Capture the cell that displays the provided text and extract its [X, Y] central coordinate. 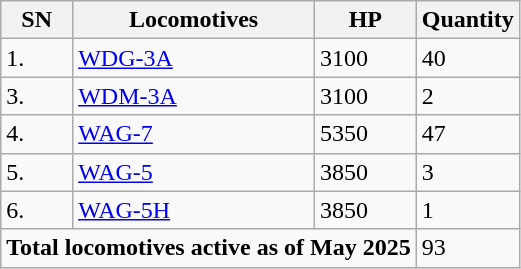
93 [468, 248]
HP [365, 20]
3. [37, 96]
47 [468, 134]
3 [468, 172]
Total locomotives active as of May 2025 [208, 248]
WDG-3A [194, 58]
WDM-3A [194, 96]
SN [37, 20]
4. [37, 134]
2 [468, 96]
1 [468, 210]
Quantity [468, 20]
WAG-5H [194, 210]
WAG-7 [194, 134]
5350 [365, 134]
6. [37, 210]
40 [468, 58]
1. [37, 58]
Locomotives [194, 20]
5. [37, 172]
WAG-5 [194, 172]
